Capture the cell that displays the provided text and extract its [X, Y] central coordinate. 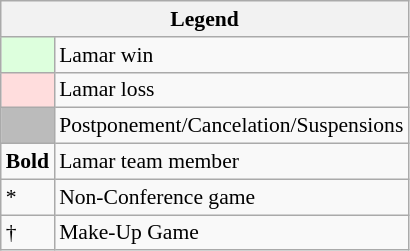
Non-Conference game [231, 197]
Make-Up Game [231, 233]
† [28, 233]
Postponement/Cancelation/Suspensions [231, 126]
* [28, 197]
Lamar win [231, 55]
Bold [28, 162]
Lamar team member [231, 162]
Lamar loss [231, 90]
Legend [205, 19]
